Search for the cell housing the specified text and yield its [x, y] center coordinate. 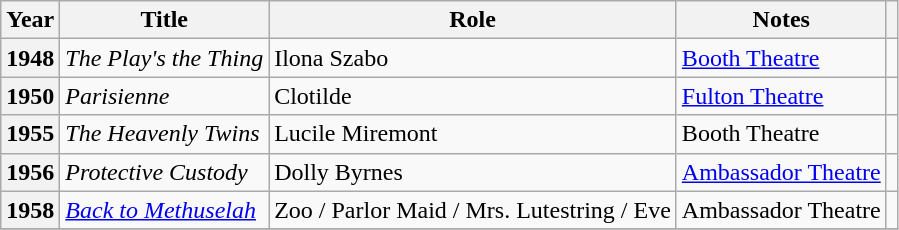
Parisienne [164, 96]
Dolly Byrnes [473, 172]
Clotilde [473, 96]
Title [164, 20]
Fulton Theatre [781, 96]
1948 [30, 58]
The Play's the Thing [164, 58]
1950 [30, 96]
Role [473, 20]
Back to Methuselah [164, 210]
The Heavenly Twins [164, 134]
1955 [30, 134]
Zoo / Parlor Maid / Mrs. Lutestring / Eve [473, 210]
Ilona Szabo [473, 58]
Notes [781, 20]
Year [30, 20]
Lucile Miremont [473, 134]
1956 [30, 172]
Protective Custody [164, 172]
1958 [30, 210]
